Scan for the cell matching the given text and deliver its [x, y] coordinate at center. 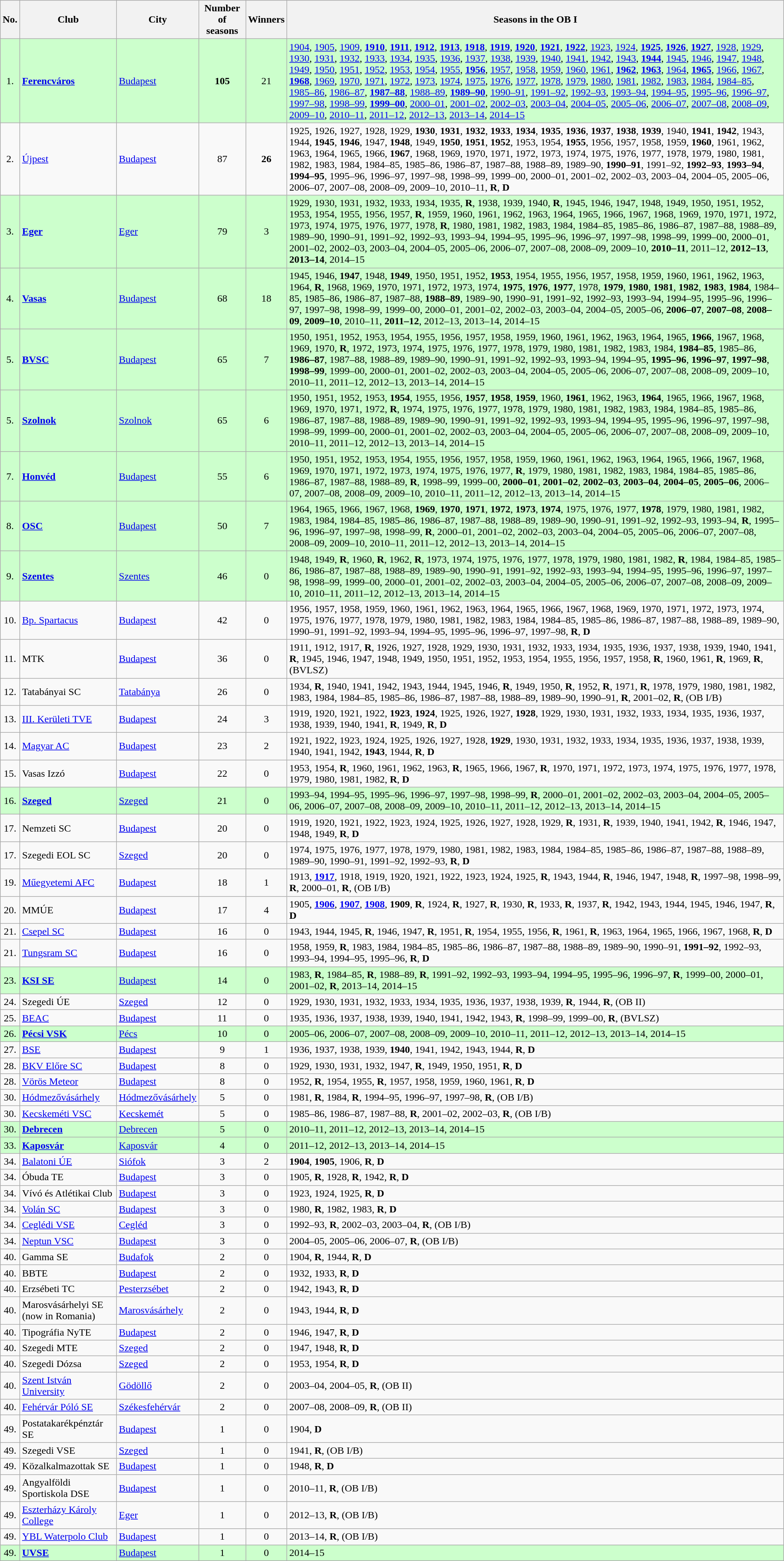
2004–05, 2005–06, 2006–07, R, (OB I/B) [535, 1241]
Csepel SC [68, 931]
Műegyetemi AFC [68, 882]
7. [10, 476]
2013–14, R, (OB I/B) [535, 1537]
1904, R, 1944, R, D [535, 1257]
Tatabányai SC [68, 691]
22 [222, 773]
11 [222, 1018]
Szegedi ÚE [68, 1002]
Seasons in the OB I [535, 20]
1929, 1930, 1931, 1932, 1933, 1934, 1935, 1936, 1937, 1938, 1939, R, 1944, R, (OB II) [535, 1002]
14 [222, 980]
Vívó és Atlétikai Club [68, 1193]
Club [68, 20]
Szegedi EOL SC [68, 855]
2005–06, 2006–07, 2007–08, 2008–09, 2009–10, 2010–11, 2011–12, 2012–13, 2013–14, 2014–15 [535, 1034]
Siófok [157, 1161]
Újpest [68, 159]
2007–08, 2008–09, R, (OB II) [535, 1407]
Volán SC [68, 1209]
Pécsi VSK [68, 1034]
50 [222, 526]
Fehérvár Póló SE [68, 1407]
BSE [68, 1049]
Vörös Meteor [68, 1082]
27. [10, 1049]
Tatabánya [157, 691]
10. [10, 620]
City [157, 20]
Szegedi MTE [68, 1348]
Szegedi Dózsa [68, 1364]
79 [222, 231]
9 [222, 1049]
Székesfehérvár [157, 1407]
III. Kerületi TVE [68, 719]
BKV Előre SC [68, 1065]
1942, 1943, R, D [535, 1289]
17 [222, 910]
Kecskemét [157, 1114]
Cegléd [157, 1225]
Közalkalmazottak SE [68, 1466]
Eszterházy Károly College [68, 1515]
1904, D [535, 1429]
26. [10, 1034]
24. [10, 1002]
Ferencváros [68, 81]
1929, 1930, 1931, 1932, 1947, R, 1949, 1950, 1951, R, D [535, 1065]
2. [10, 159]
Vasas Izzó [68, 773]
1913, 1917, 1918, 1919, 1920, 1921, 1922, 1923, 1924, 1925, R, 1943, 1944, R, 1946, 1947, 1948, R, 1997–98, 1998–99, R, 2000–01, R, (OB I/B) [535, 882]
Balatoni ÚE [68, 1161]
1943, 1944, 1945, R, 1946, 1947, R, 1951, R, 1954, 1955, 1956, R, 1961, R, 1963, 1964, 1965, 1966, 1967, 1968, R, D [535, 931]
20. [10, 910]
19. [10, 882]
Angyalföldi Sportiskola DSE [68, 1488]
1952, R, 1954, 1955, R, 1957, 1958, 1959, 1960, 1961, R, D [535, 1082]
Pécs [157, 1034]
Marosvásárhely [157, 1310]
68 [222, 298]
1. [10, 81]
36 [222, 659]
1919, 1920, 1921, 1922, 1923, 1924, 1925, 1926, 1927, 1928, 1929, R, 1931, R, 1939, 1940, 1941, 1942, R, 1946, 1947, 1948, 1949, R, D [535, 828]
BBTE [68, 1273]
25. [10, 1018]
42 [222, 620]
BEAC [68, 1018]
1932, 1933, R, D [535, 1273]
Szegedi VSE [68, 1450]
2003–04, 2004–05, R, (OB II) [535, 1386]
Honvéd [68, 476]
24 [222, 719]
55 [222, 476]
Winners [266, 20]
Kecskeméti VSC [68, 1114]
Number of seasons [222, 20]
1992–93, R, 2002–03, 2003–04, R, (OB I/B) [535, 1225]
OSC [68, 526]
1923, 1924, 1925, R, D [535, 1193]
1946, 1947, R, D [535, 1332]
Gödöllő [157, 1386]
MMÚE [68, 910]
Szent István University [68, 1386]
Pesterzsébet [157, 1289]
Tipográfia NyTE [68, 1332]
23. [10, 980]
1953, 1954, R, D [535, 1364]
Nemzeti SC [68, 828]
2012–13, R, (OB I/B) [535, 1515]
8. [10, 526]
23 [222, 747]
1905, R, 1928, R, 1942, R, D [535, 1177]
1985–86, 1986–87, 1987–88, R, 2001–02, 2002–03, R, (OB I/B) [535, 1114]
MTK [68, 659]
4. [10, 298]
KSI SE [68, 980]
105 [222, 81]
BVSC [68, 359]
46 [222, 576]
2011–12, 2012–13, 2013–14, 2014–15 [535, 1145]
1983, R, 1984–85, R, 1988–89, R, 1991–92, 1992–93, 1993–94, 1994–95, 1995–96, 1996–97, R, 1999–00, 2000–01, 2001–02, R, 2013–14, 2014–15 [535, 980]
1947, 1948, R, D [535, 1348]
Postatakarékpénztár SE [68, 1429]
12. [10, 691]
Óbuda TE [68, 1177]
1980, R, 1982, 1983, R, D [535, 1209]
1904, 1905, 1906, R, D [535, 1161]
1943, 1944, R, D [535, 1310]
Neptun VSC [68, 1241]
YBL Waterpolo Club [68, 1537]
1935, 1936, 1937, 1938, 1939, 1940, 1941, 1942, 1943, R, 1998–99, 1999–00, R, (BVLSZ) [535, 1018]
12 [222, 1002]
Budafok [157, 1257]
87 [222, 159]
1948, R, D [535, 1466]
9. [10, 576]
1981, R, 1984, R, 1994–95, 1996–97, 1997–98, R, (OB I/B) [535, 1098]
Bp. Spartacus [68, 620]
11. [10, 659]
1953, 1954, R, 1960, 1961, 1962, 1963, R, 1965, 1966, 1967, R, 1970, 1971, 1972, 1973, 1974, 1975, 1976, 1977, 1978, 1979, 1980, 1981, 1982, R, D [535, 773]
1921, 1922, 1923, 1924, 1925, 1926, 1927, 1928, 1929, 1930, 1931, 1932, 1933, 1934, 1935, 1936, 1937, 1938, 1939, 1940, 1941, 1942, 1943, 1944, R, D [535, 747]
13. [10, 719]
16. [10, 801]
1958, 1959, R, 1983, 1984, 1984–85, 1985–86, 1986–87, 1987–88, 1988–89, 1989–90, 1990–91, 1991–92, 1992–93, 1993–94, 1994–95, 1995–96, R, D [535, 953]
2010–11, 2011–12, 2012–13, 2013–14, 2014–15 [535, 1129]
No. [10, 20]
Gamma SE [68, 1257]
10 [222, 1034]
14. [10, 747]
2014–15 [535, 1553]
UVSE [68, 1553]
1905, 1906, 1907, 1908, 1909, R, 1924, R, 1927, R, 1930, R, 1933, R, 1937, R, 1942, 1943, 1944, 1945, 1946, 1947, R, D [535, 910]
33. [10, 1145]
Tungsram SC [68, 953]
1936, 1937, 1938, 1939, 1940, 1941, 1942, 1943, 1944, R, D [535, 1049]
Magyar AC [68, 747]
Marosvásárhelyi SE (now in Romania) [68, 1310]
3. [10, 231]
1941, R, (OB I/B) [535, 1450]
Erzsébeti TC [68, 1289]
2010–11, R, (OB I/B) [535, 1488]
Ceglédi VSE [68, 1225]
15. [10, 773]
Vasas [68, 298]
